Pinpoint the cell where the given text exists, returning its [x, y] midpoint coordinate. 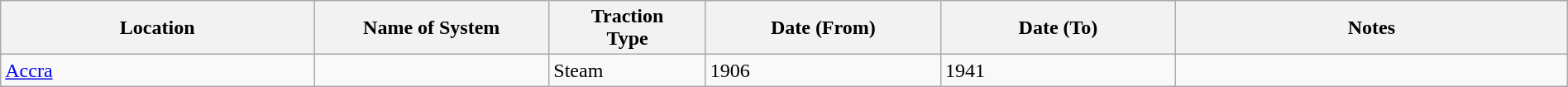
Date (To) [1058, 28]
Steam [627, 70]
Date (From) [823, 28]
Notes [1372, 28]
Location [157, 28]
TractionType [627, 28]
1941 [1058, 70]
1906 [823, 70]
Accra [157, 70]
Name of System [432, 28]
